Determine the [X, Y] coordinate at the center of the cell enclosing the given text.  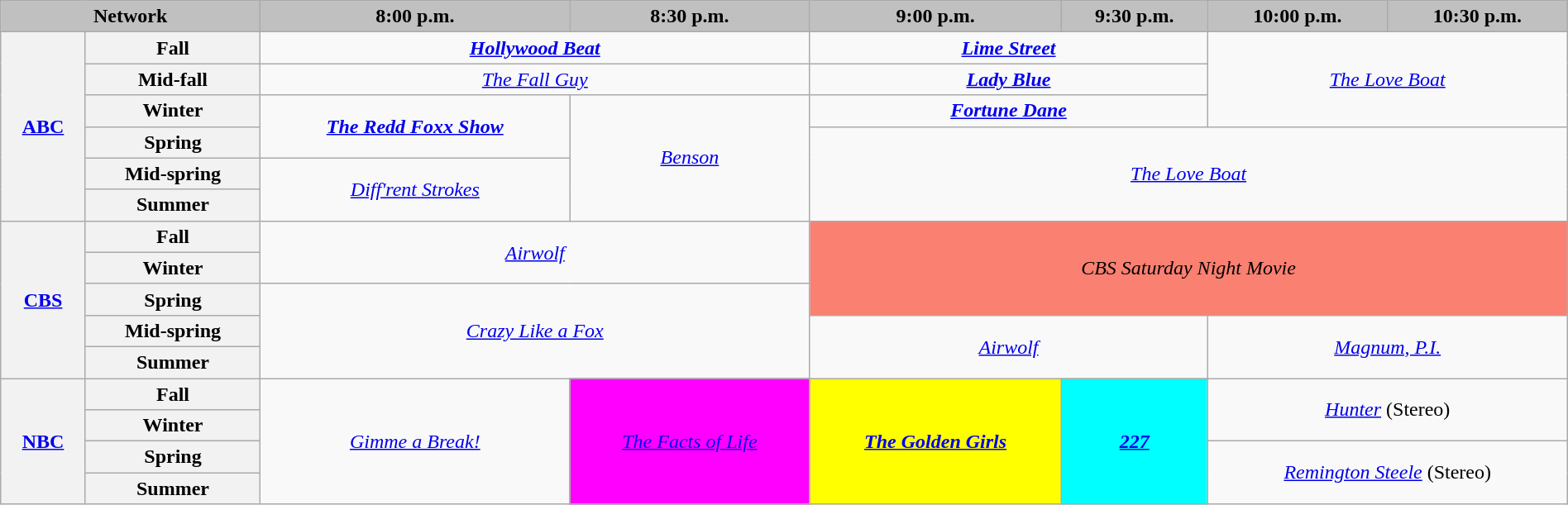
CBS [43, 299]
Hollywood Beat [535, 48]
Network [131, 17]
Benson [690, 158]
The Fall Guy [535, 79]
10:00 p.m. [1297, 17]
9:30 p.m. [1135, 17]
CBS Saturday Night Movie [1188, 268]
Lady Blue [1009, 79]
Diff'rent Strokes [415, 189]
9:00 p.m. [935, 17]
Remington Steele (Stereo) [1388, 473]
Lime Street [1009, 48]
227 [1135, 441]
Fortune Dane [1009, 111]
The Redd Foxx Show [415, 126]
NBC [43, 441]
The Golden Girls [935, 441]
8:30 p.m. [690, 17]
Mid-fall [172, 79]
ABC [43, 126]
The Facts of Life [690, 441]
Hunter (Stereo) [1388, 410]
8:00 p.m. [415, 17]
10:30 p.m. [1478, 17]
Crazy Like a Fox [535, 331]
Magnum, P.I. [1388, 346]
Gimme a Break! [415, 441]
